Capture the cell that displays the provided text and extract its [x, y] central coordinate. 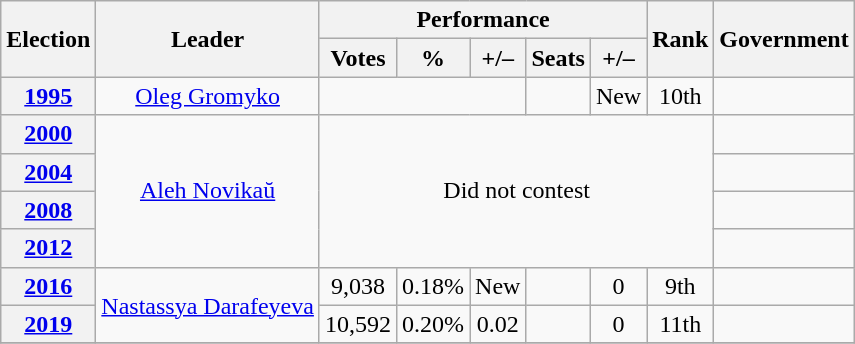
2019 [48, 324]
2008 [48, 210]
2016 [48, 286]
1995 [48, 96]
11th [680, 324]
0.18% [432, 286]
Government [784, 39]
10th [680, 96]
Nastassya Darafeyeva [208, 305]
Aleh Novikaŭ [208, 191]
0.20% [432, 324]
0.02 [498, 324]
% [432, 58]
Oleg Gromyko [208, 96]
Performance [482, 20]
Votes [358, 58]
2012 [48, 248]
9th [680, 286]
9,038 [358, 286]
Rank [680, 39]
10,592 [358, 324]
Seats [558, 58]
2004 [48, 172]
2000 [48, 134]
Leader [208, 39]
Election [48, 39]
Did not contest [516, 191]
